Scan for the cell matching the given text and deliver its [x, y] coordinate at center. 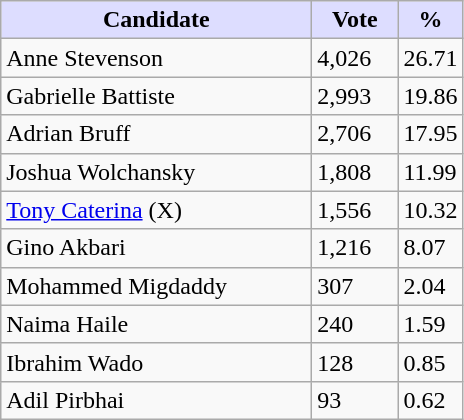
11.99 [430, 172]
1,216 [355, 248]
19.86 [430, 96]
Vote [355, 20]
2,993 [355, 96]
17.95 [430, 134]
8.07 [430, 248]
0.85 [430, 362]
93 [355, 400]
Ibrahim Wado [156, 362]
10.32 [430, 210]
Gabrielle Battiste [156, 96]
Joshua Wolchansky [156, 172]
128 [355, 362]
Adil Pirbhai [156, 400]
Adrian Bruff [156, 134]
Tony Caterina (X) [156, 210]
0.62 [430, 400]
Mohammed Migdaddy [156, 286]
Candidate [156, 20]
1,808 [355, 172]
Anne Stevenson [156, 58]
2,706 [355, 134]
1,556 [355, 210]
240 [355, 324]
Gino Akbari [156, 248]
Naima Haile [156, 324]
26.71 [430, 58]
4,026 [355, 58]
307 [355, 286]
1.59 [430, 324]
% [430, 20]
2.04 [430, 286]
